Detect which cell encompasses the target text, then output its [x, y] center coordinate. 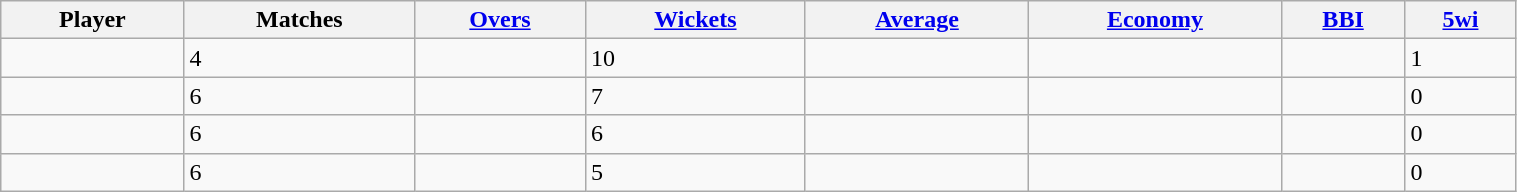
Matches [300, 20]
7 [695, 96]
Player [92, 20]
Overs [500, 20]
1 [1460, 58]
BBI [1343, 20]
5 [695, 172]
5wi [1460, 20]
Wickets [695, 20]
10 [695, 58]
4 [300, 58]
Average [916, 20]
Economy [1156, 20]
